Scan for the cell matching the given text and deliver its (x, y) coordinate at center. 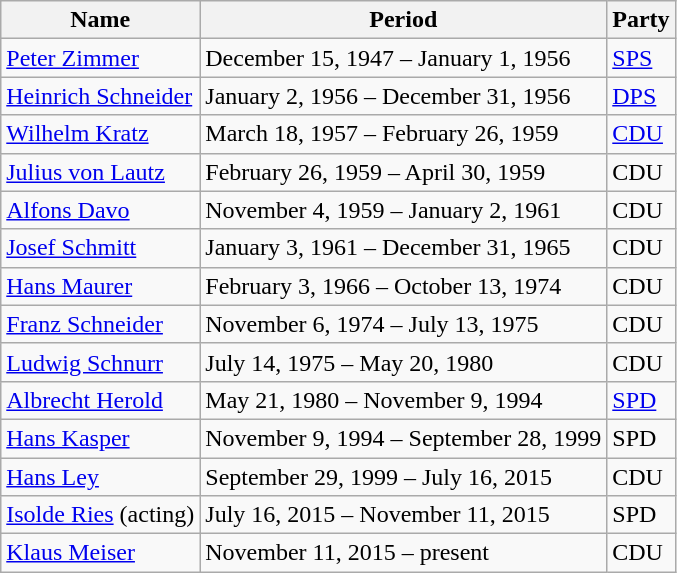
Heinrich Schneider (100, 96)
Julius von Lautz (100, 172)
November 6, 1974 – July 13, 1975 (404, 324)
March 18, 1957 – February 26, 1959 (404, 134)
November 4, 1959 – January 2, 1961 (404, 210)
Isolde Ries (acting) (100, 515)
Hans Maurer (100, 286)
DPS (641, 96)
February 3, 1966 – October 13, 1974 (404, 286)
February 26, 1959 – April 30, 1959 (404, 172)
November 9, 1994 – September 28, 1999 (404, 438)
Party (641, 20)
Peter Zimmer (100, 58)
July 14, 1975 – May 20, 1980 (404, 362)
Ludwig Schnurr (100, 362)
Period (404, 20)
September 29, 1999 – July 16, 2015 (404, 477)
July 16, 2015 – November 11, 2015 (404, 515)
Hans Kasper (100, 438)
Josef Schmitt (100, 248)
January 2, 1956 – December 31, 1956 (404, 96)
Wilhelm Kratz (100, 134)
May 21, 1980 – November 9, 1994 (404, 400)
Alfons Davo (100, 210)
Albrecht Herold (100, 400)
Klaus Meiser (100, 553)
Hans Ley (100, 477)
November 11, 2015 – present (404, 553)
SPS (641, 58)
Name (100, 20)
December 15, 1947 – January 1, 1956 (404, 58)
Franz Schneider (100, 324)
January 3, 1961 – December 31, 1965 (404, 248)
